Capture the cell that displays the provided text and extract its (X, Y) central coordinate. 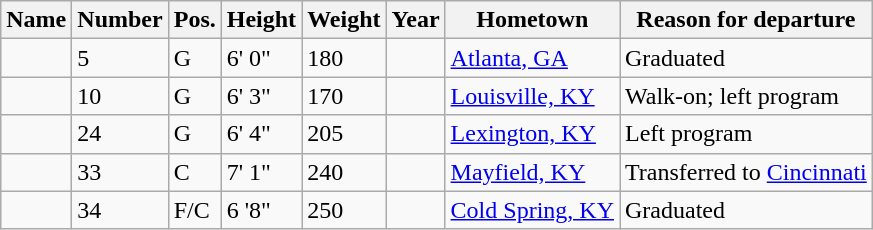
Atlanta, GA (532, 58)
170 (344, 96)
Mayfield, KY (532, 172)
Pos. (194, 20)
33 (120, 172)
Weight (344, 20)
Year (416, 20)
205 (344, 134)
6' 0" (261, 58)
6' 3" (261, 96)
34 (120, 210)
Louisville, KY (532, 96)
Number (120, 20)
250 (344, 210)
C (194, 172)
Height (261, 20)
Hometown (532, 20)
24 (120, 134)
180 (344, 58)
6 '8" (261, 210)
Walk-on; left program (746, 96)
Left program (746, 134)
Name (36, 20)
10 (120, 96)
Reason for departure (746, 20)
6' 4" (261, 134)
Transferred to Cincinnati (746, 172)
5 (120, 58)
Cold Spring, KY (532, 210)
Lexington, KY (532, 134)
F/C (194, 210)
7' 1" (261, 172)
240 (344, 172)
